Scan for the cell matching the given text and deliver its [X, Y] coordinate at center. 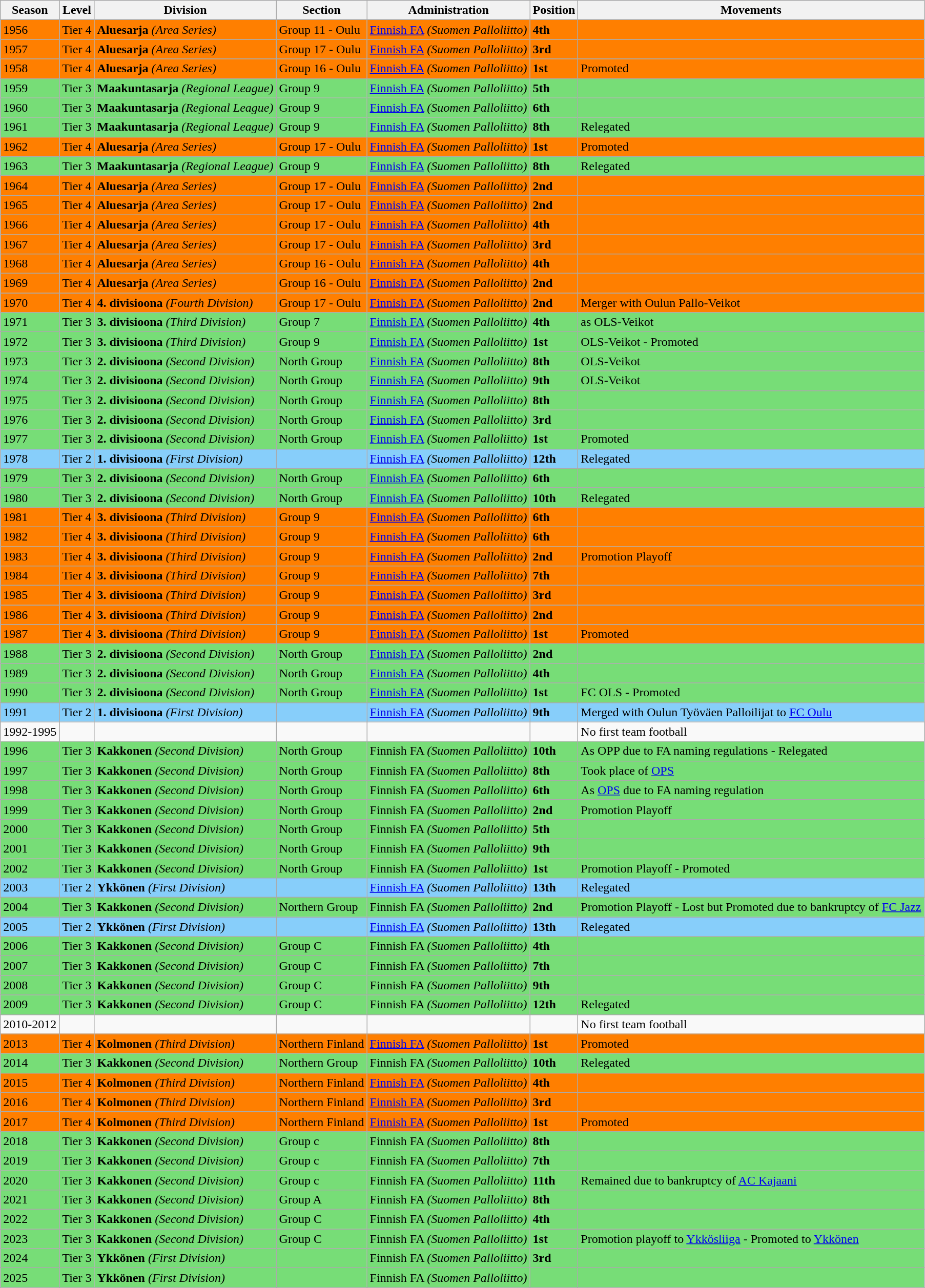
1989 [30, 673]
FC OLS - Promoted [751, 693]
2014 [30, 1063]
2009 [30, 1005]
2015 [30, 1083]
2025 [30, 1278]
1976 [30, 420]
1973 [30, 361]
2020 [30, 1180]
2005 [30, 927]
1998 [30, 790]
1999 [30, 809]
Promotion Playoff - Lost but Promoted due to bankruptcy of FC Jazz [751, 907]
Division [186, 10]
2003 [30, 888]
2010-2012 [30, 1024]
Section [322, 10]
1957 [30, 49]
2016 [30, 1102]
1975 [30, 400]
2019 [30, 1160]
1984 [30, 576]
1956 [30, 30]
2021 [30, 1200]
Merger with Oulun Pallo-Veikot [751, 303]
1968 [30, 264]
1960 [30, 108]
1978 [30, 459]
1983 [30, 556]
Movements [751, 10]
1962 [30, 147]
2024 [30, 1258]
As OPP due to FA naming regulations - Relegated [751, 751]
1988 [30, 654]
2013 [30, 1044]
OLS-Veikot - Promoted [751, 342]
Remained due to bankruptcy of AC Kajaani [751, 1180]
1996 [30, 751]
Position [554, 10]
2002 [30, 868]
2022 [30, 1219]
1967 [30, 244]
1985 [30, 595]
Season [30, 10]
1974 [30, 381]
2007 [30, 966]
1991 [30, 712]
1972 [30, 342]
1990 [30, 693]
1965 [30, 205]
1997 [30, 771]
2004 [30, 907]
2017 [30, 1121]
1981 [30, 517]
1980 [30, 497]
1971 [30, 322]
4. divisioona (Fourth Division) [186, 303]
Merged with Oulun Työväen Palloilijat to FC Oulu [751, 712]
2006 [30, 946]
1963 [30, 166]
1958 [30, 69]
1992-1995 [30, 732]
2018 [30, 1141]
Promotion Playoff - Promoted [751, 868]
Promotion playoff to Ykkösliiga - Promoted to Ykkönen [751, 1239]
2001 [30, 848]
2023 [30, 1239]
Administration [448, 10]
1977 [30, 439]
Level [77, 10]
1964 [30, 185]
Took place of OPS [751, 771]
1982 [30, 536]
as OLS-Veikot [751, 322]
2000 [30, 829]
1986 [30, 615]
1979 [30, 478]
Group 11 - Oulu [322, 30]
1969 [30, 283]
2008 [30, 985]
11th [554, 1180]
As OPS due to FA naming regulation [751, 790]
1970 [30, 303]
Group A [322, 1200]
1959 [30, 88]
Group 7 [322, 322]
1961 [30, 127]
1966 [30, 224]
1987 [30, 634]
